Determine the (x, y) coordinate at the center of the cell enclosing the given text.  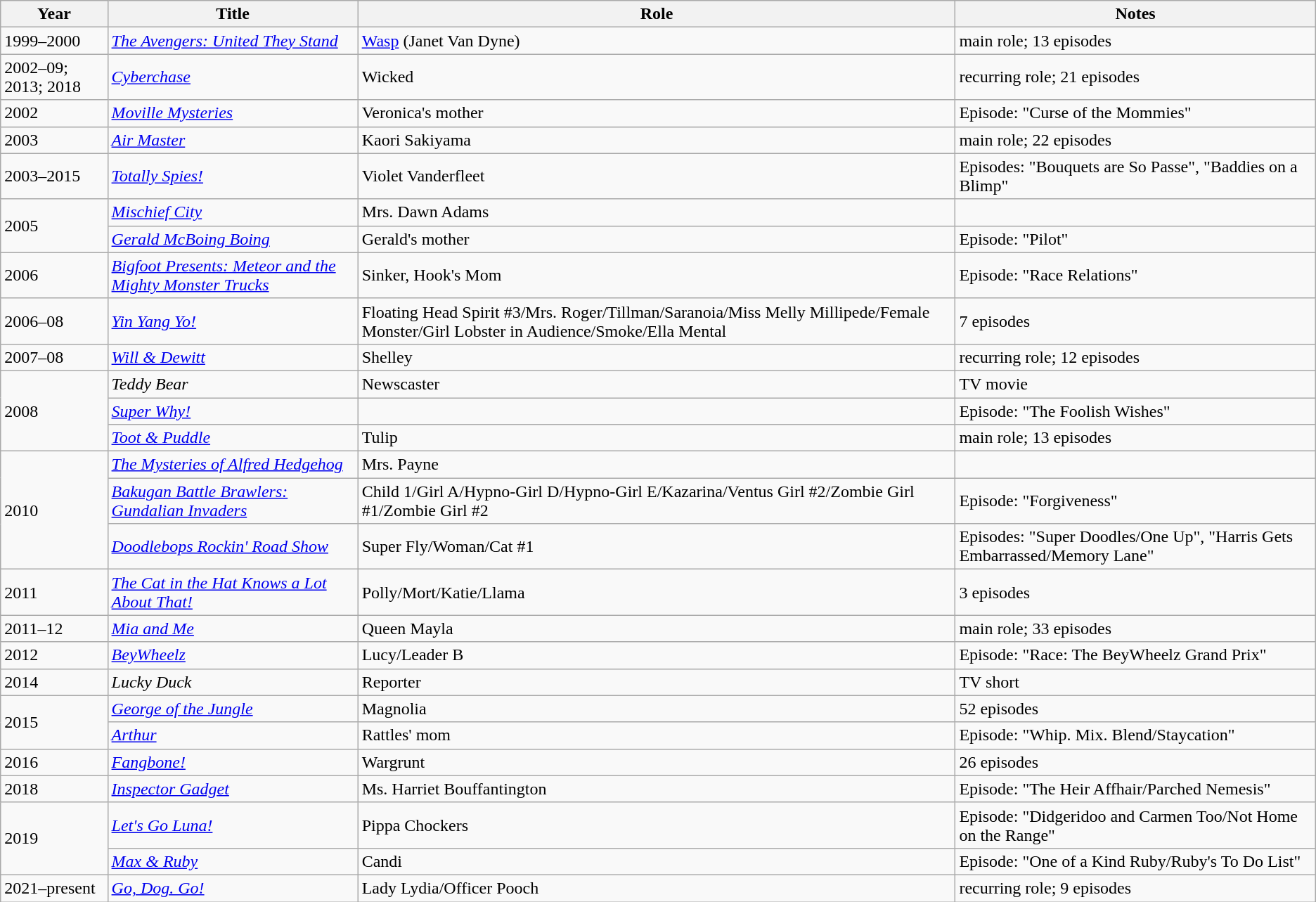
Title (233, 14)
2012 (54, 655)
Max & Ruby (233, 861)
The Avengers: United They Stand (233, 41)
2002–09; 2013; 2018 (54, 77)
Will & Dewitt (233, 357)
Year (54, 14)
Wargrunt (657, 762)
2007–08 (54, 357)
Mia and Me (233, 629)
Violet Vanderfleet (657, 176)
Kaori Sakiyama (657, 140)
Ms. Harriet Bouffantington (657, 789)
2016 (54, 762)
2003–2015 (54, 176)
BeyWheelz (233, 655)
2014 (54, 682)
Bakugan Battle Brawlers: Gundalian Invaders (233, 501)
Episode: "Race: The BeyWheelz Grand Prix" (1135, 655)
Gerald McBoing Boing (233, 239)
Go, Dog. Go! (233, 888)
Episodes: "Super Doodles/One Up", "Harris Gets Embarrassed/Memory Lane" (1135, 547)
2008 (54, 411)
2002 (54, 113)
Episode: "The Heir Affhair/Parched Nemesis" (1135, 789)
Lady Lydia/Officer Pooch (657, 888)
Tulip (657, 438)
52 episodes (1135, 709)
The Cat in the Hat Knows a Lot About That! (233, 592)
2011–12 (54, 629)
Veronica's mother (657, 113)
Let's Go Luna! (233, 825)
Polly/Mort/Katie/Llama (657, 592)
2019 (54, 838)
Newscaster (657, 384)
2006 (54, 276)
Magnolia (657, 709)
2006–08 (54, 321)
Episode: "Forgiveness" (1135, 501)
7 episodes (1135, 321)
Lucy/Leader B (657, 655)
Episode: "Didgeridoo and Carmen Too/Not Home on the Range" (1135, 825)
2011 (54, 592)
2015 (54, 722)
Inspector Gadget (233, 789)
Fangbone! (233, 762)
Mrs. Payne (657, 465)
Candi (657, 861)
Notes (1135, 14)
1999–2000 (54, 41)
Arthur (233, 735)
2003 (54, 140)
Totally Spies! (233, 176)
The Mysteries of Alfred Hedgehog (233, 465)
Gerald's mother (657, 239)
Moville Mysteries (233, 113)
Yin Yang Yo! (233, 321)
Mrs. Dawn Adams (657, 212)
Mischief City (233, 212)
Super Why! (233, 411)
main role; 33 episodes (1135, 629)
Episodes: "Bouquets are So Passe", "Baddies on a Blimp" (1135, 176)
recurring role; 21 episodes (1135, 77)
Lucky Duck (233, 682)
Wicked (657, 77)
Child 1/Girl A/Hypno-Girl D/Hypno-Girl E/Kazarina/Ventus Girl #2/Zombie Girl #1/Zombie Girl #2 (657, 501)
2005 (54, 226)
main role; 22 episodes (1135, 140)
Cyberchase (233, 77)
Role (657, 14)
Episode: "Curse of the Mommies" (1135, 113)
TV movie (1135, 384)
Episode: "Whip. Mix. Blend/Staycation" (1135, 735)
Rattles' mom (657, 735)
recurring role; 9 episodes (1135, 888)
Episode: "One of a Kind Ruby/Ruby's To Do List" (1135, 861)
Doodlebops Rockin' Road Show (233, 547)
recurring role; 12 episodes (1135, 357)
Episode: "Pilot" (1135, 239)
Queen Mayla (657, 629)
Shelley (657, 357)
TV short (1135, 682)
2021–present (54, 888)
Reporter (657, 682)
Toot & Puddle (233, 438)
3 episodes (1135, 592)
26 episodes (1135, 762)
Bigfoot Presents: Meteor and the Mighty Monster Trucks (233, 276)
Episode: "The Foolish Wishes" (1135, 411)
Teddy Bear (233, 384)
Wasp (Janet Van Dyne) (657, 41)
Air Master (233, 140)
George of the Jungle (233, 709)
Super Fly/Woman/Cat #1 (657, 547)
2018 (54, 789)
Episode: "Race Relations" (1135, 276)
Floating Head Spirit #3/Mrs. Roger/Tillman/Saranoia/Miss Melly Millipede/Female Monster/Girl Lobster in Audience/Smoke/Ella Mental (657, 321)
2010 (54, 510)
Sinker, Hook's Mom (657, 276)
Pippa Chockers (657, 825)
